Return (X, Y) of the center of cell containing provided text 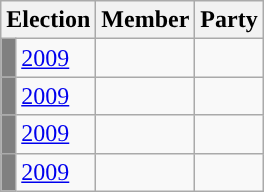
Member (146, 20)
Party (229, 20)
Election (48, 20)
